Search for the cell housing the specified text and yield its (X, Y) center coordinate. 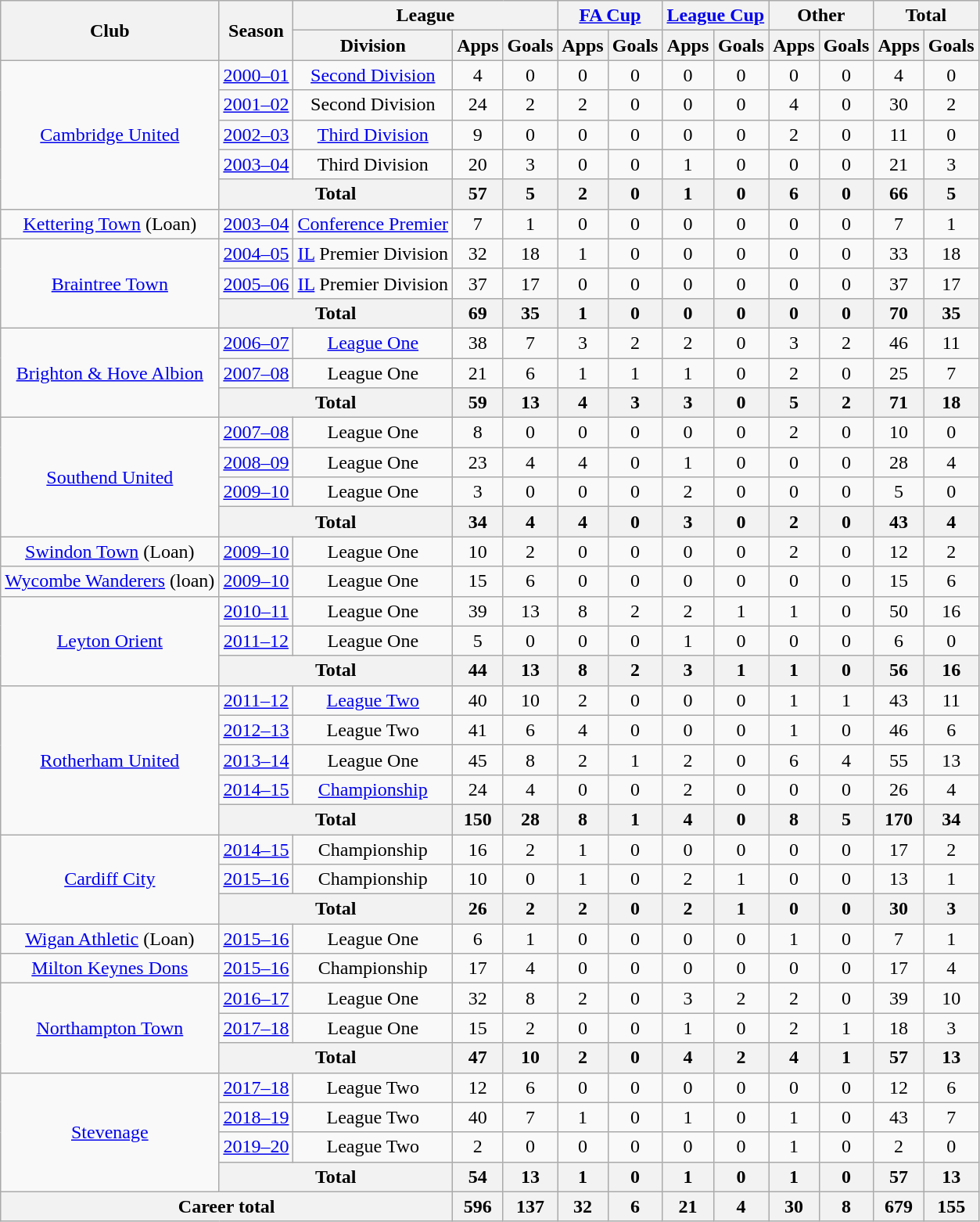
23 (478, 462)
9 (478, 135)
69 (478, 313)
59 (478, 403)
55 (899, 760)
47 (478, 1058)
2018–19 (257, 1117)
70 (899, 313)
Swindon Town (Loan) (109, 552)
2010–11 (257, 611)
2013–14 (257, 760)
20 (478, 164)
2008–09 (257, 462)
2019–20 (257, 1147)
2016–17 (257, 998)
71 (899, 403)
2012–13 (257, 730)
League (425, 16)
66 (899, 194)
2001–02 (257, 105)
41 (478, 730)
45 (478, 760)
Braintree Town (109, 283)
Cambridge United (109, 135)
FA Cup (610, 16)
Rotherham United (109, 760)
50 (899, 611)
38 (478, 343)
2000–01 (257, 75)
Wigan Athletic (Loan) (109, 939)
2006–07 (257, 343)
44 (478, 670)
25 (899, 373)
56 (899, 670)
33 (899, 253)
170 (899, 819)
Conference Premier (373, 224)
Division (373, 45)
Club (109, 31)
Cardiff City (109, 879)
679 (899, 1206)
2005–06 (257, 283)
Southend United (109, 477)
Kettering Town (Loan) (109, 224)
596 (478, 1206)
2002–03 (257, 135)
54 (478, 1177)
Stevenage (109, 1132)
Milton Keynes Dons (109, 969)
Brighton & Hove Albion (109, 372)
Northampton Town (109, 1028)
Season (257, 31)
155 (951, 1206)
Wycombe Wanderers (loan) (109, 581)
Leyton Orient (109, 641)
League Cup (716, 16)
137 (530, 1206)
2004–05 (257, 253)
150 (478, 819)
Other (821, 16)
Career total (227, 1206)
